Capture the cell that displays the provided text and extract its (x, y) central coordinate. 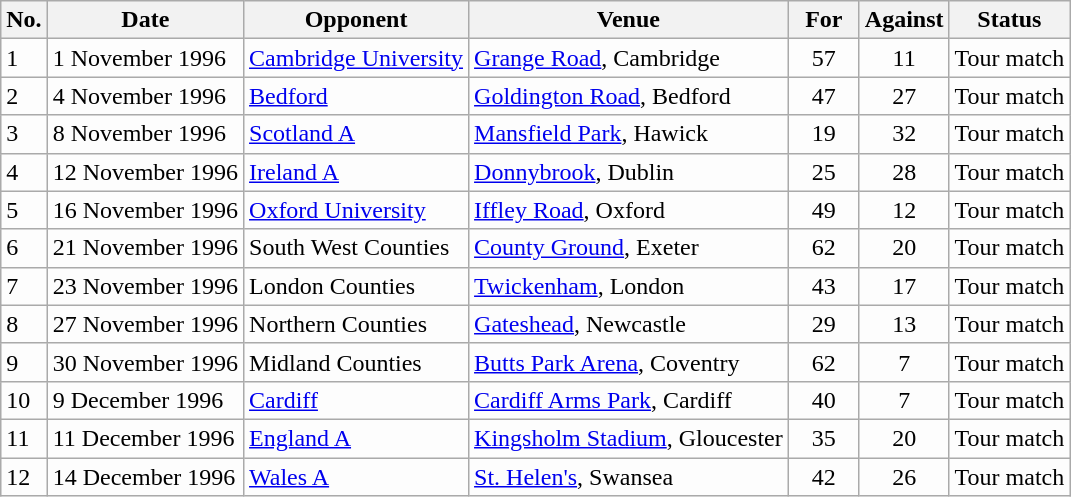
Oxford University (356, 210)
Butts Park Arena, Coventry (629, 362)
Scotland A (356, 134)
27 November 1996 (145, 324)
13 (904, 324)
England A (356, 438)
Cardiff (356, 400)
Twickenham, London (629, 286)
8 (24, 324)
23 November 1996 (145, 286)
29 (824, 324)
30 November 1996 (145, 362)
16 November 1996 (145, 210)
12 November 1996 (145, 172)
Grange Road, Cambridge (629, 58)
St. Helen's, Swansea (629, 477)
5 (24, 210)
South West Counties (356, 248)
17 (904, 286)
Cardiff Arms Park, Cardiff (629, 400)
9 December 1996 (145, 400)
11 December 1996 (145, 438)
3 (24, 134)
6 (24, 248)
Goldington Road, Bedford (629, 96)
25 (824, 172)
No. (24, 20)
2 (24, 96)
10 (24, 400)
Ireland A (356, 172)
Status (1010, 20)
Donnybrook, Dublin (629, 172)
57 (824, 58)
Venue (629, 20)
4 (24, 172)
Gateshead, Newcastle (629, 324)
For (824, 20)
County Ground, Exeter (629, 248)
26 (904, 477)
47 (824, 96)
Opponent (356, 20)
Bedford (356, 96)
Iffley Road, Oxford (629, 210)
4 November 1996 (145, 96)
1 November 1996 (145, 58)
42 (824, 477)
21 November 1996 (145, 248)
43 (824, 286)
40 (824, 400)
28 (904, 172)
35 (824, 438)
Kingsholm Stadium, Gloucester (629, 438)
Cambridge University (356, 58)
19 (824, 134)
32 (904, 134)
9 (24, 362)
Northern Counties (356, 324)
1 (24, 58)
Mansfield Park, Hawick (629, 134)
27 (904, 96)
Wales A (356, 477)
Date (145, 20)
Midland Counties (356, 362)
8 November 1996 (145, 134)
14 December 1996 (145, 477)
Against (904, 20)
London Counties (356, 286)
49 (824, 210)
